Pinpoint the cell where the given text exists, returning its (x, y) midpoint coordinate. 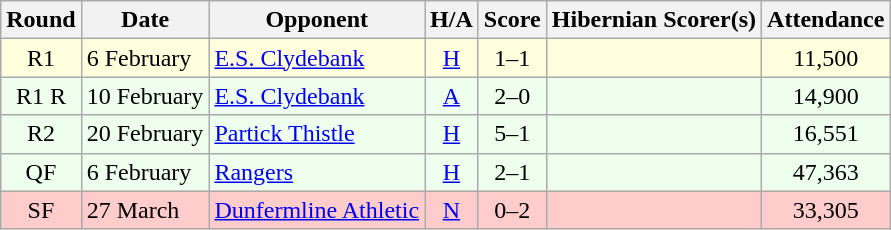
R1 (41, 58)
H/A (452, 20)
A (452, 96)
14,900 (826, 96)
Dunfermline Athletic (317, 210)
Opponent (317, 20)
1–1 (512, 58)
R1 R (41, 96)
16,551 (826, 134)
11,500 (826, 58)
33,305 (826, 210)
0–2 (512, 210)
27 March (145, 210)
SF (41, 210)
Attendance (826, 20)
Round (41, 20)
R2 (41, 134)
N (452, 210)
5–1 (512, 134)
2–0 (512, 96)
20 February (145, 134)
QF (41, 172)
Date (145, 20)
Rangers (317, 172)
Hibernian Scorer(s) (654, 20)
2–1 (512, 172)
Score (512, 20)
10 February (145, 96)
47,363 (826, 172)
Partick Thistle (317, 134)
